Return [X, Y] of the center of cell containing provided text 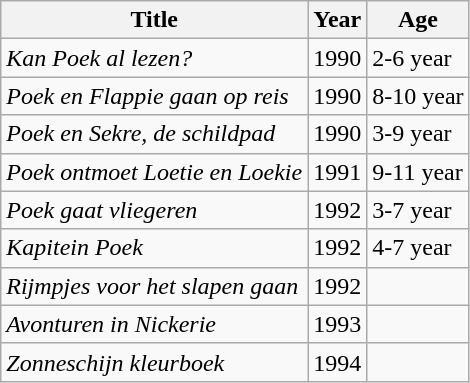
Poek en Sekre, de schildpad [154, 134]
Poek ontmoet Loetie en Loekie [154, 172]
1993 [338, 324]
3-7 year [418, 210]
Title [154, 20]
Rijmpjes voor het slapen gaan [154, 286]
Poek en Flappie gaan op reis [154, 96]
Poek gaat vliegeren [154, 210]
9-11 year [418, 172]
8-10 year [418, 96]
Kan Poek al lezen? [154, 58]
1991 [338, 172]
2-6 year [418, 58]
4-7 year [418, 248]
Zonneschijn kleurboek [154, 362]
Year [338, 20]
Kapitein Poek [154, 248]
1994 [338, 362]
Avonturen in Nickerie [154, 324]
3-9 year [418, 134]
Age [418, 20]
